Capture the cell that displays the provided text and extract its (X, Y) central coordinate. 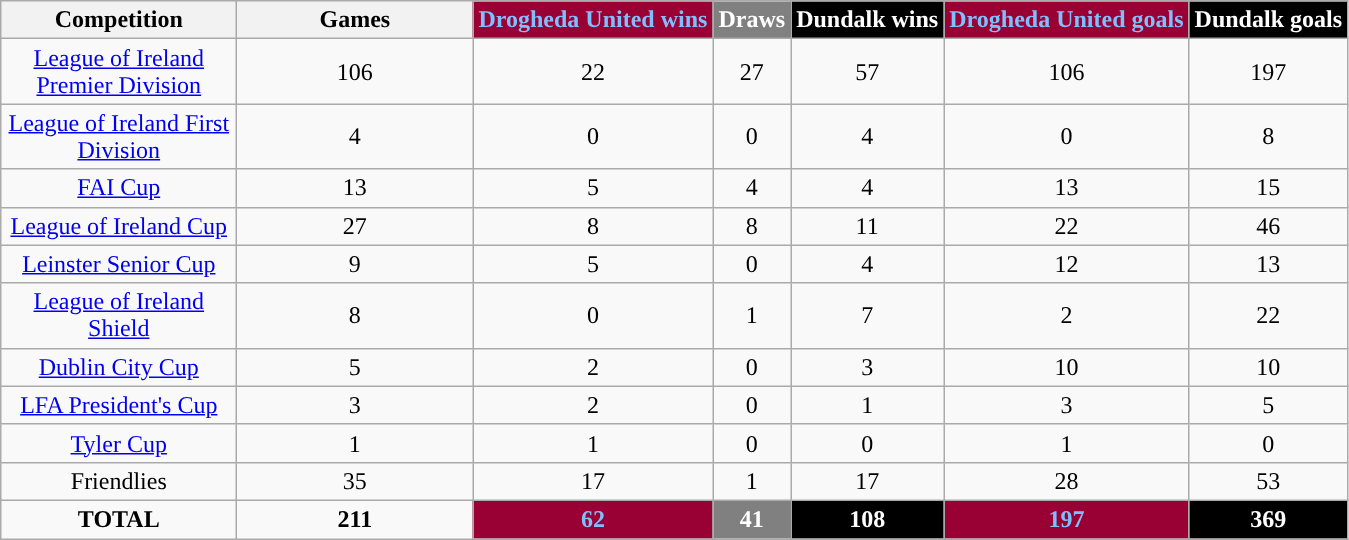
Drogheda United wins (593, 20)
53 (1268, 481)
Competition (119, 20)
Games (355, 20)
LFA President's Cup (119, 405)
62 (593, 519)
Dundalk wins (868, 20)
9 (355, 264)
108 (868, 519)
Drogheda United goals (1066, 20)
League of Ireland Cup (119, 226)
TOTAL (119, 519)
7 (868, 316)
35 (355, 481)
57 (868, 72)
League of Ireland Shield (119, 316)
12 (1066, 264)
41 (752, 519)
Friendlies (119, 481)
211 (355, 519)
League of Ireland Premier Division (119, 72)
Leinster Senior Cup (119, 264)
11 (868, 226)
Tyler Cup (119, 443)
Dundalk goals (1268, 20)
League of Ireland First Division (119, 136)
Dublin City Cup (119, 367)
28 (1066, 481)
46 (1268, 226)
Draws (752, 20)
FAI Cup (119, 188)
15 (1268, 188)
369 (1268, 519)
